Extract the (x, y) coordinate from the center of the cell holding the provided text.  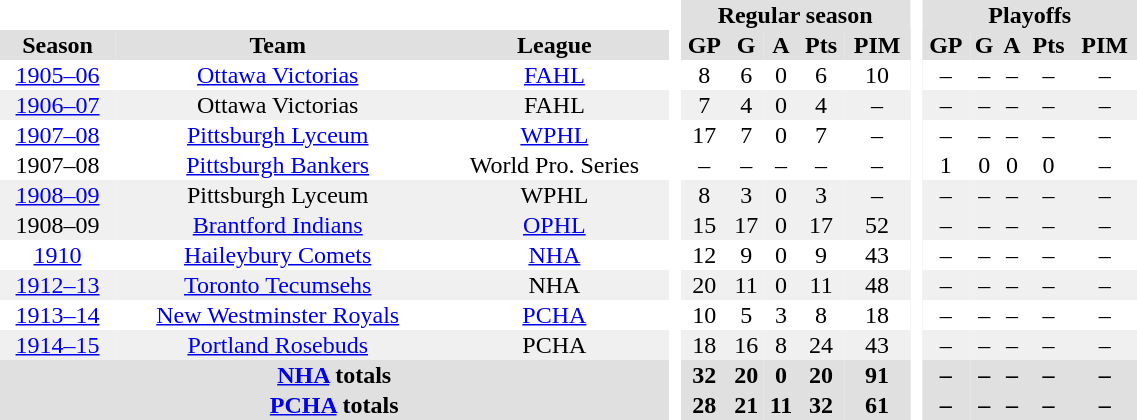
1906–07 (58, 105)
1 (946, 165)
OPHL (554, 225)
Pittsburgh Bankers (278, 165)
Haileybury Comets (278, 255)
NHA totals (334, 375)
1912–13 (58, 285)
Regular season (795, 15)
12 (704, 255)
1905–06 (58, 75)
Brantford Indians (278, 225)
PIM (877, 45)
48 (877, 285)
1914–15 (58, 345)
Team (278, 45)
New Westminster Royals (278, 315)
21 (746, 405)
16 (746, 345)
PCHA totals (334, 405)
5 (746, 315)
52 (877, 225)
28 (704, 405)
61 (877, 405)
1910 (58, 255)
24 (821, 345)
91 (877, 375)
Toronto Tecumsehs (278, 285)
15 (704, 225)
World Pro. Series (554, 165)
League (554, 45)
1913–14 (58, 315)
Portland Rosebuds (278, 345)
Season (58, 45)
